From the cell containing the given text, extract its center point as (x, y) coordinate. 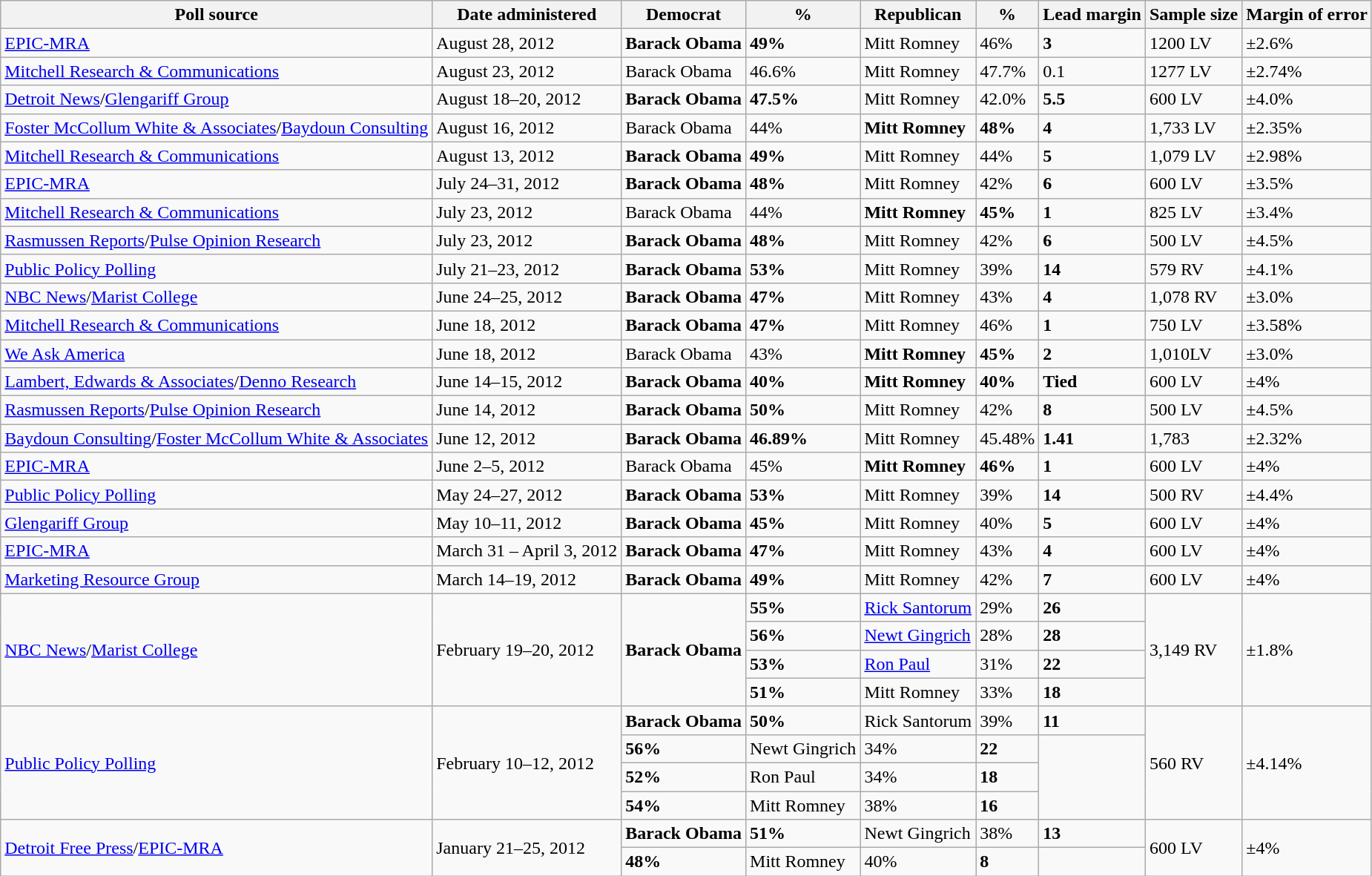
July 21–23, 2012 (527, 269)
1,783 (1193, 438)
Detroit Free Press/EPIC-MRA (217, 848)
February 19–20, 2012 (527, 650)
1200 LV (1193, 43)
46.6% (803, 71)
560 RV (1193, 763)
March 31 – April 3, 2012 (527, 551)
52% (684, 777)
August 18–20, 2012 (527, 99)
28% (1007, 636)
±4.14% (1307, 763)
August 28, 2012 (527, 43)
February 10–12, 2012 (527, 763)
Tied (1092, 382)
Poll source (217, 15)
Republican (918, 15)
±3.4% (1307, 212)
Lambert, Edwards & Associates/Denno Research (217, 382)
31% (1007, 664)
1,079 LV (1193, 156)
July 24–31, 2012 (527, 184)
Margin of error (1307, 15)
579 RV (1193, 269)
1,010LV (1193, 354)
26 (1092, 607)
Baydoun Consulting/Foster McCollum White & Associates (217, 438)
Detroit News/Glengariff Group (217, 99)
11 (1092, 720)
16 (1007, 805)
1277 LV (1193, 71)
June 2–5, 2012 (527, 467)
±4.0% (1307, 99)
28 (1092, 636)
825 LV (1193, 212)
June 24–25, 2012 (527, 297)
±1.8% (1307, 650)
We Ask America (217, 354)
46.89% (803, 438)
3 (1092, 43)
±3.58% (1307, 325)
June 14, 2012 (527, 410)
7 (1092, 579)
0.1 (1092, 71)
June 12, 2012 (527, 438)
±2.32% (1307, 438)
13 (1092, 834)
54% (684, 805)
March 14–19, 2012 (527, 579)
1,733 LV (1193, 128)
August 16, 2012 (527, 128)
Democrat (684, 15)
Marketing Resource Group (217, 579)
August 13, 2012 (527, 156)
33% (1007, 692)
±3.5% (1307, 184)
47.7% (1007, 71)
42.0% (1007, 99)
±2.98% (1307, 156)
Foster McCollum White & Associates/Baydoun Consulting (217, 128)
3,149 RV (1193, 650)
Lead margin (1092, 15)
55% (803, 607)
5.5 (1092, 99)
Glengariff Group (217, 523)
47.5% (803, 99)
±2.6% (1307, 43)
±2.74% (1307, 71)
750 LV (1193, 325)
29% (1007, 607)
±4.1% (1307, 269)
January 21–25, 2012 (527, 848)
1.41 (1092, 438)
2 (1092, 354)
1,078 RV (1193, 297)
45.48% (1007, 438)
±2.35% (1307, 128)
June 14–15, 2012 (527, 382)
May 24–27, 2012 (527, 495)
August 23, 2012 (527, 71)
±4.4% (1307, 495)
500 RV (1193, 495)
Sample size (1193, 15)
May 10–11, 2012 (527, 523)
Date administered (527, 15)
